Detect which cell encompasses the target text, then output its (x, y) center coordinate. 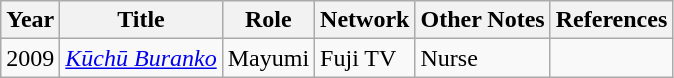
Nurse (482, 58)
Mayumi (268, 58)
Fuji TV (365, 58)
Kūchū Buranko (141, 58)
Role (268, 20)
Title (141, 20)
Other Notes (482, 20)
Year (30, 20)
2009 (30, 58)
Network (365, 20)
References (612, 20)
